Detect which cell encompasses the target text, then output its [X, Y] center coordinate. 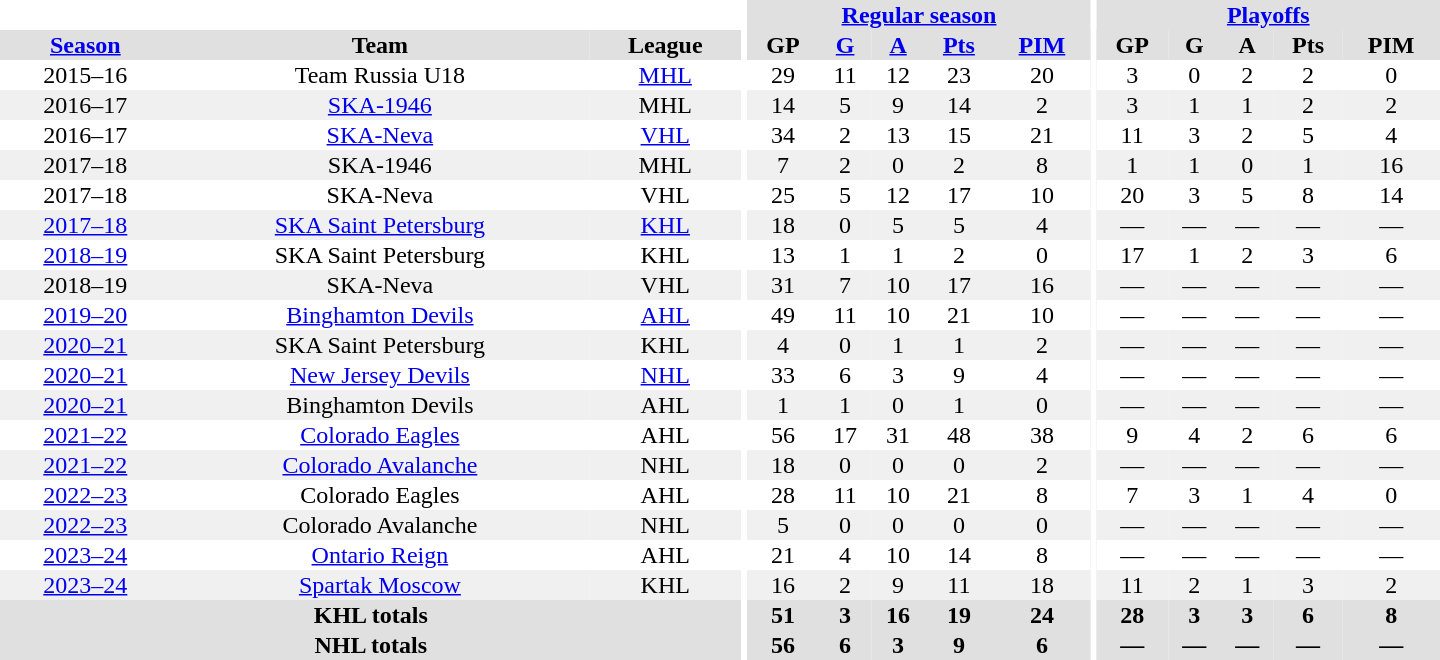
League [665, 45]
Team [380, 45]
Playoffs [1268, 15]
24 [1042, 615]
48 [960, 435]
NHL totals [370, 645]
23 [960, 75]
51 [782, 615]
29 [782, 75]
49 [782, 315]
Ontario Reign [380, 555]
38 [1042, 435]
2019–20 [86, 315]
Regular season [918, 15]
19 [960, 615]
34 [782, 135]
Season [86, 45]
2015–16 [86, 75]
KHL totals [370, 615]
Team Russia U18 [380, 75]
25 [782, 195]
33 [782, 375]
15 [960, 135]
Spartak Moscow [380, 585]
New Jersey Devils [380, 375]
